Extract the [x, y] coordinate from the center of the cell holding the provided text.  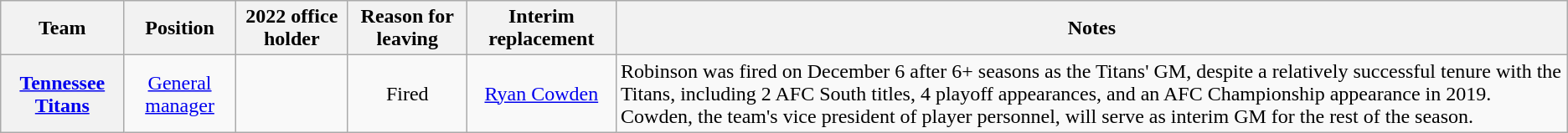
Fired [407, 94]
Tennessee Titans [62, 94]
Reason for leaving [407, 28]
Team [62, 28]
General manager [180, 94]
Notes [1092, 28]
Ryan Cowden [541, 94]
Position [180, 28]
Interim replacement [541, 28]
2022 office holder [291, 28]
